For the text-containing cell, return its midpoint in (x, y) coordinate format. 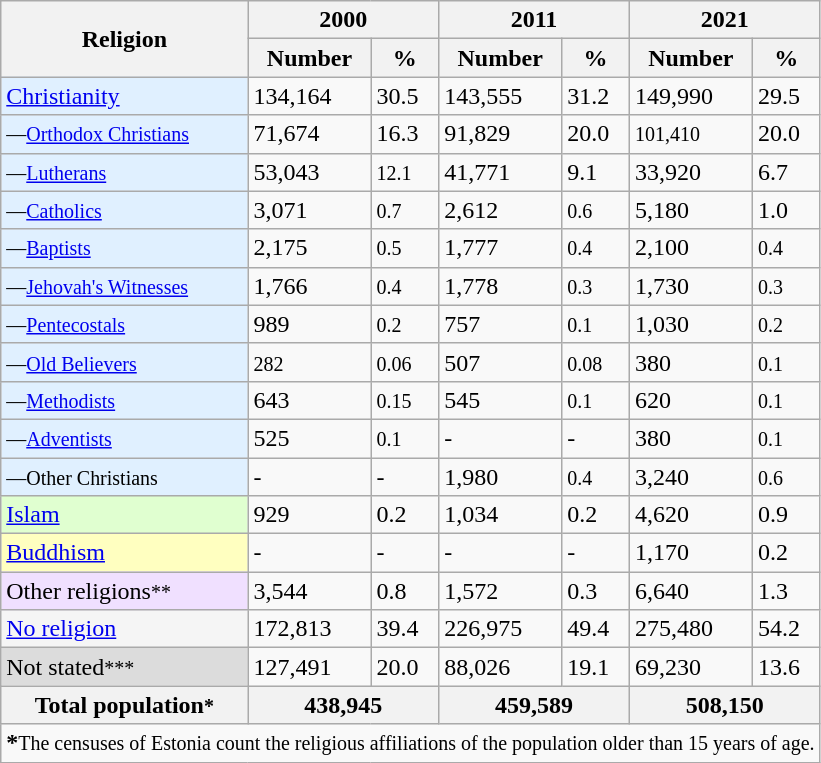
0.06 (405, 362)
69,230 (690, 667)
—Pentecostals (124, 324)
—Catholics (124, 210)
1,766 (310, 286)
88,026 (500, 667)
3,071 (310, 210)
0.8 (405, 591)
545 (500, 400)
—Old Believers (124, 362)
Religion (124, 39)
6.7 (786, 172)
29.5 (786, 96)
643 (310, 400)
5,180 (690, 210)
127,491 (310, 667)
1.0 (786, 210)
2000 (344, 20)
6,640 (690, 591)
101,410 (690, 134)
—Methodists (124, 400)
282 (310, 362)
49.4 (596, 629)
1,030 (690, 324)
2021 (724, 20)
929 (310, 515)
1,730 (690, 286)
13.6 (786, 667)
0.08 (596, 362)
—Jehovah's Witnesses (124, 286)
No religion (124, 629)
1,778 (500, 286)
989 (310, 324)
—Other Christians (124, 477)
143,555 (500, 96)
134,164 (310, 96)
*The censuses of Estonia count the religious affiliations of the population older than 15 years of age. (410, 743)
459,589 (534, 705)
507 (500, 362)
1.3 (786, 591)
Other religions** (124, 591)
—Lutherans (124, 172)
—Orthodox Christians (124, 134)
0.5 (405, 248)
508,150 (724, 705)
—Baptists (124, 248)
1,170 (690, 553)
226,975 (500, 629)
Christianity (124, 96)
2,175 (310, 248)
2,612 (500, 210)
53,043 (310, 172)
1,980 (500, 477)
71,674 (310, 134)
525 (310, 438)
2011 (534, 20)
31.2 (596, 96)
54.2 (786, 629)
2,100 (690, 248)
4,620 (690, 515)
0.7 (405, 210)
Buddhism (124, 553)
0.15 (405, 400)
149,990 (690, 96)
9.1 (596, 172)
620 (690, 400)
Islam (124, 515)
Not stated*** (124, 667)
33,920 (690, 172)
1,034 (500, 515)
91,829 (500, 134)
3,544 (310, 591)
1,572 (500, 591)
438,945 (344, 705)
275,480 (690, 629)
1,777 (500, 248)
39.4 (405, 629)
—Adventists (124, 438)
19.1 (596, 667)
16.3 (405, 134)
757 (500, 324)
0.9 (786, 515)
12.1 (405, 172)
41,771 (500, 172)
30.5 (405, 96)
Total population* (124, 705)
3,240 (690, 477)
172,813 (310, 629)
